Return the (X, Y) coordinate for the center point of the cell that contains the specified text.  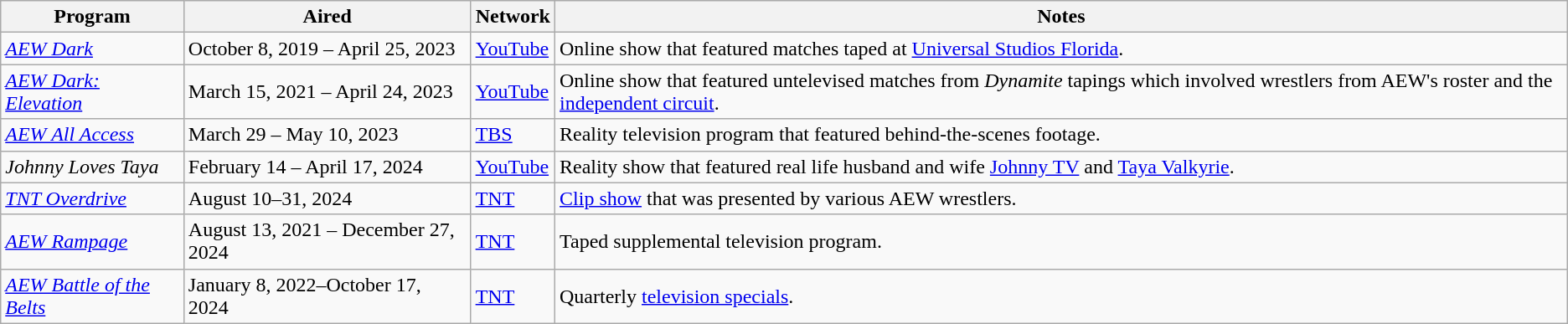
February 14 – April 17, 2024 (327, 167)
Reality television program that featured behind-the-scenes footage. (1062, 135)
August 13, 2021 – December 27, 2024 (327, 241)
March 29 – May 10, 2023 (327, 135)
Taped supplemental television program. (1062, 241)
Reality show that featured real life husband and wife Johnny TV and Taya Valkyrie. (1062, 167)
Program (92, 17)
January 8, 2022–October 17, 2024 (327, 296)
October 8, 2019 – April 25, 2023 (327, 49)
March 15, 2021 – April 24, 2023 (327, 92)
TNT Overdrive (92, 198)
TBS (513, 135)
Online show that featured matches taped at Universal Studios Florida. (1062, 49)
Online show that featured untelevised matches from Dynamite tapings which involved wrestlers from AEW's roster and the independent circuit. (1062, 92)
Clip show that was presented by various AEW wrestlers. (1062, 198)
Aired (327, 17)
Johnny Loves Taya (92, 167)
Network (513, 17)
August 10–31, 2024 (327, 198)
AEW Dark: Elevation (92, 92)
Quarterly television specials. (1062, 296)
AEW Dark (92, 49)
AEW Battle of the Belts (92, 296)
Notes (1062, 17)
AEW Rampage (92, 241)
AEW All Access (92, 135)
